Pinpoint the cell where the given text exists, returning its (x, y) midpoint coordinate. 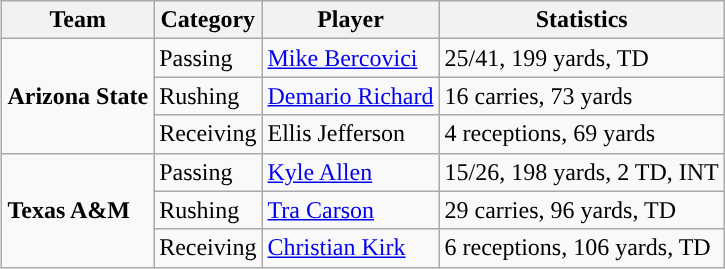
Statistics (582, 20)
Mike Bercovici (350, 58)
Texas A&M (78, 210)
29 carries, 96 yards, TD (582, 210)
25/41, 199 yards, TD (582, 58)
Player (350, 20)
Kyle Allen (350, 172)
6 receptions, 106 yards, TD (582, 248)
Demario Richard (350, 96)
Tra Carson (350, 210)
Christian Kirk (350, 248)
16 carries, 73 yards (582, 96)
Team (78, 20)
4 receptions, 69 yards (582, 134)
Arizona State (78, 96)
15/26, 198 yards, 2 TD, INT (582, 172)
Ellis Jefferson (350, 134)
Category (208, 20)
